Find where the given text appears and provide that cell's center as (x, y) coordinate. 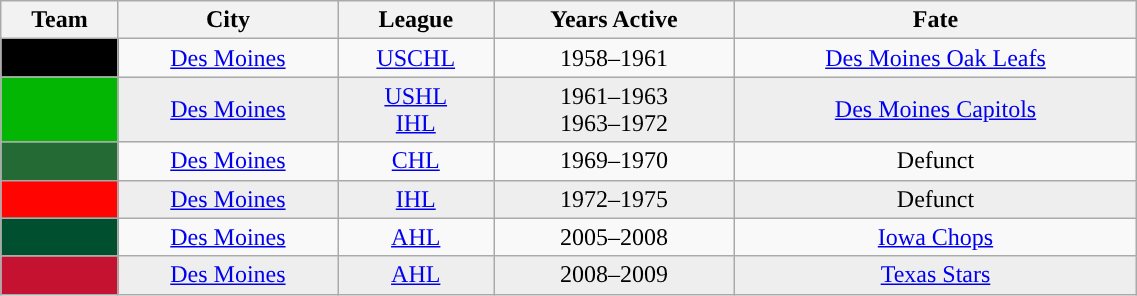
2005–2008 (614, 237)
Years Active (614, 20)
1958–1961 (614, 58)
Des Moines Oak Leafs (936, 58)
Iowa Chops (936, 237)
Team (60, 20)
City (228, 20)
2008–2009 (614, 275)
1961–19631963–1972 (614, 110)
Texas Stars (936, 275)
USCHL (416, 58)
1969–1970 (614, 161)
CHL (416, 161)
Des Moines Capitols (936, 110)
IHL (416, 199)
Fate (936, 20)
League (416, 20)
1972–1975 (614, 199)
USHLIHL (416, 110)
